Pinpoint the cell where the given text exists, returning its (X, Y) midpoint coordinate. 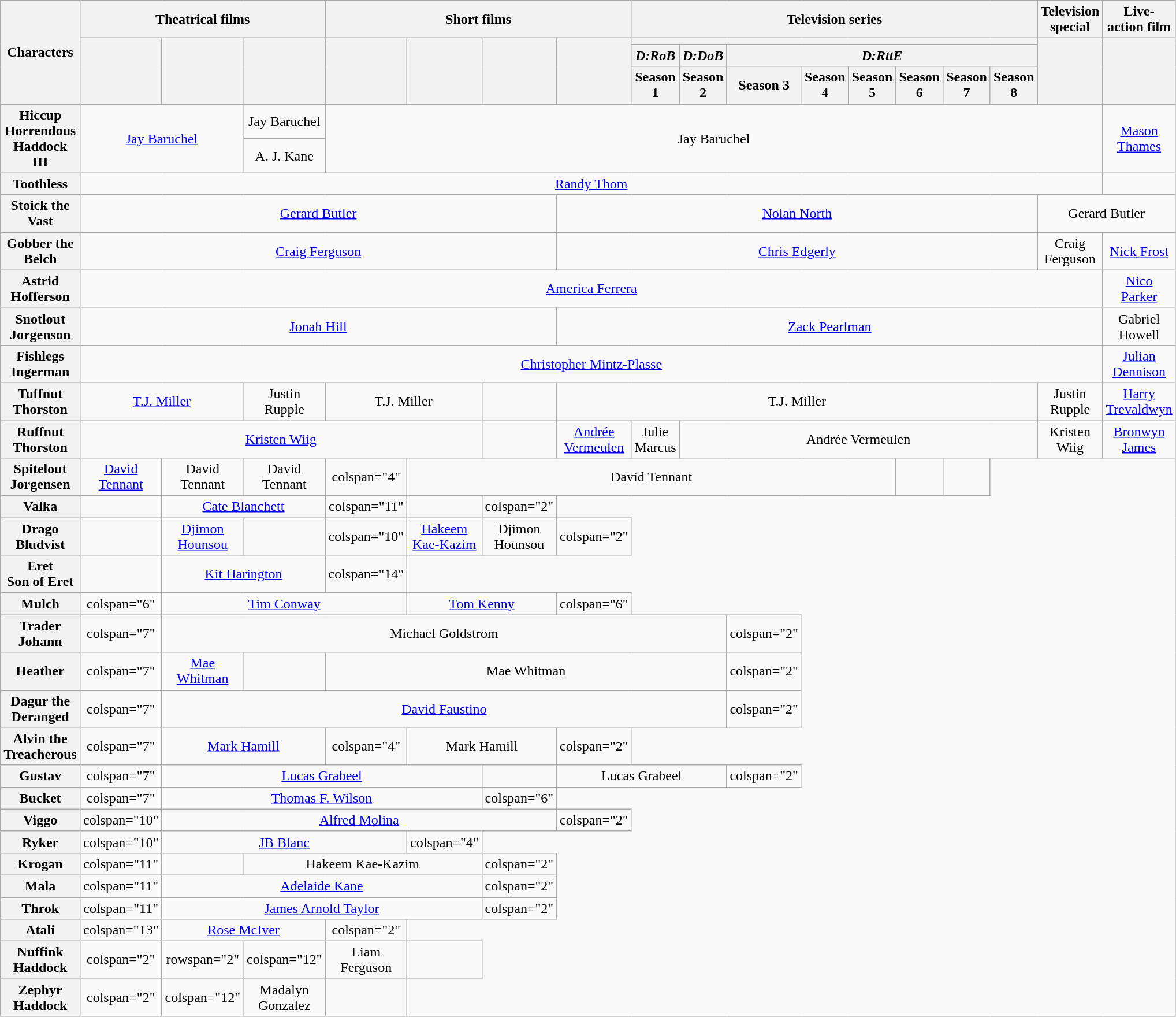
Season 4 (825, 86)
Fishlegs Ingerman (40, 364)
colspan="14" (366, 574)
Krogan (40, 864)
Tuffnut Thorston (40, 401)
Zack Pearlman (829, 326)
Harry Trevaldwyn (1139, 401)
Season 2 (703, 86)
Television series (834, 20)
Julian Dennison (1139, 364)
Liam Ferguson (366, 960)
Spitelout Jorgensen (40, 477)
Jonah Hill (318, 326)
Gustav (40, 776)
Kit Harington (244, 574)
Season 1 (655, 86)
Mason Thames (1139, 139)
Zephyr Haddock (40, 997)
colspan="13" (121, 930)
Madalyn Gonzalez (285, 997)
Characters (40, 52)
Astrid Hofferson (40, 289)
Julie Marcus (655, 439)
Alfred Molina (359, 820)
JB Blanc (284, 842)
Viggo (40, 820)
Short films (478, 20)
Michael Goldstrom (444, 633)
Ryker (40, 842)
Trader Johann (40, 633)
D:DoB (703, 55)
Season 3 (764, 86)
A. J. Kane (285, 156)
Ruffnut Thorston (40, 439)
Season 7 (967, 86)
Alvin the Treacherous (40, 747)
Heather (40, 671)
Television special (1070, 20)
Cate Blanchett (244, 507)
Stoick the Vast (40, 214)
Tom Kenny (482, 604)
Gabriel Howell (1139, 326)
Tim Conway (284, 604)
EretSon of Eret (40, 574)
Hiccup Horrendous Haddock III (40, 139)
Atali (40, 930)
Snotlout Jorgenson (40, 326)
Live-action film (1139, 20)
Bucket (40, 798)
Mulch (40, 604)
David Faustino (444, 708)
Season 5 (872, 86)
Randy Thom (591, 184)
Toothless (40, 184)
Throk (40, 908)
Drago Bludvist (40, 536)
Adelaide Kane (322, 886)
Rose McIver (244, 930)
America Ferrera (591, 289)
D:RttE (882, 55)
Nuffink Haddock (40, 960)
Season 8 (1014, 86)
D:RoB (655, 55)
Chris Edgerly (797, 251)
Gobber the Belch (40, 251)
Valka (40, 507)
Thomas F. Wilson (322, 798)
Christopher Mintz-Plasse (591, 364)
Dagur the Deranged (40, 708)
rowspan="2" (203, 960)
Season 6 (920, 86)
Nolan North (797, 214)
Nick Frost (1139, 251)
Theatrical films (202, 20)
Bronwyn James (1139, 439)
Nico Parker (1139, 289)
Mala (40, 886)
James Arnold Taylor (322, 908)
